For the text-containing cell, return its midpoint in [x, y] coordinate format. 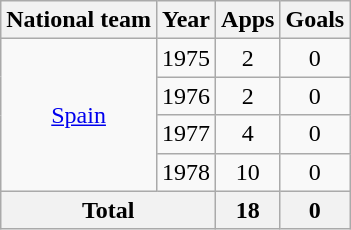
Spain [79, 115]
Goals [315, 20]
Total [108, 210]
1976 [186, 96]
National team [79, 20]
18 [248, 210]
1977 [186, 134]
1975 [186, 58]
1978 [186, 172]
Year [186, 20]
4 [248, 134]
10 [248, 172]
Apps [248, 20]
